For the text-containing cell, return its midpoint in [x, y] coordinate format. 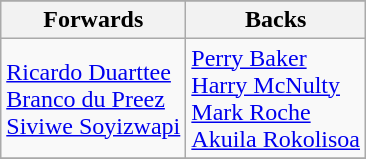
Backs [276, 20]
Forwards [94, 20]
Perry Baker Harry McNulty Mark Roche Akuila Rokolisoa [276, 98]
Ricardo Duarttee Branco du Preez Siviwe Soyizwapi [94, 98]
